Pinpoint the cell where the given text exists, returning its [x, y] midpoint coordinate. 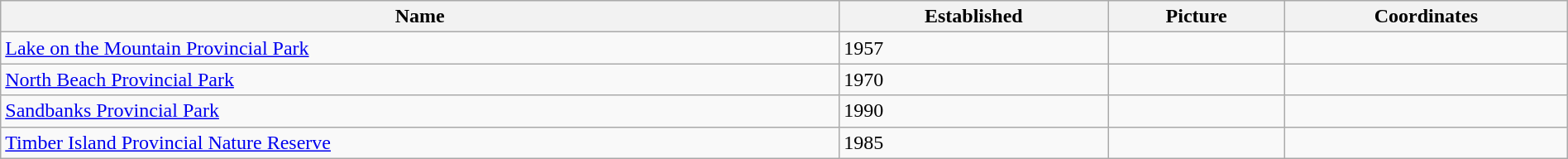
Lake on the Mountain Provincial Park [420, 48]
1985 [974, 142]
Name [420, 17]
1970 [974, 79]
Timber Island Provincial Nature Reserve [420, 142]
Established [974, 17]
Picture [1197, 17]
Coordinates [1426, 17]
Sandbanks Provincial Park [420, 111]
1990 [974, 111]
North Beach Provincial Park [420, 79]
1957 [974, 48]
